Search for the cell housing the specified text and yield its [x, y] center coordinate. 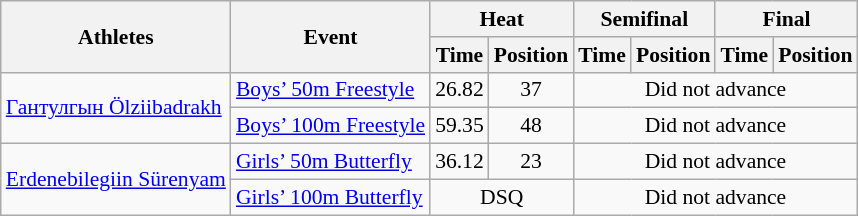
Гантулгын Ölziibadrakh [116, 108]
Event [330, 36]
Athletes [116, 36]
Heat [502, 19]
Final [786, 19]
Semifinal [644, 19]
23 [531, 162]
DSQ [502, 197]
59.35 [460, 126]
48 [531, 126]
Boys’ 100m Freestyle [330, 126]
Girls’ 50m Butterfly [330, 162]
36.12 [460, 162]
Girls’ 100m Butterfly [330, 197]
37 [531, 90]
Erdenebilegiin Sürenyam [116, 180]
Boys’ 50m Freestyle [330, 90]
26.82 [460, 90]
